Detect which cell encompasses the target text, then output its (x, y) center coordinate. 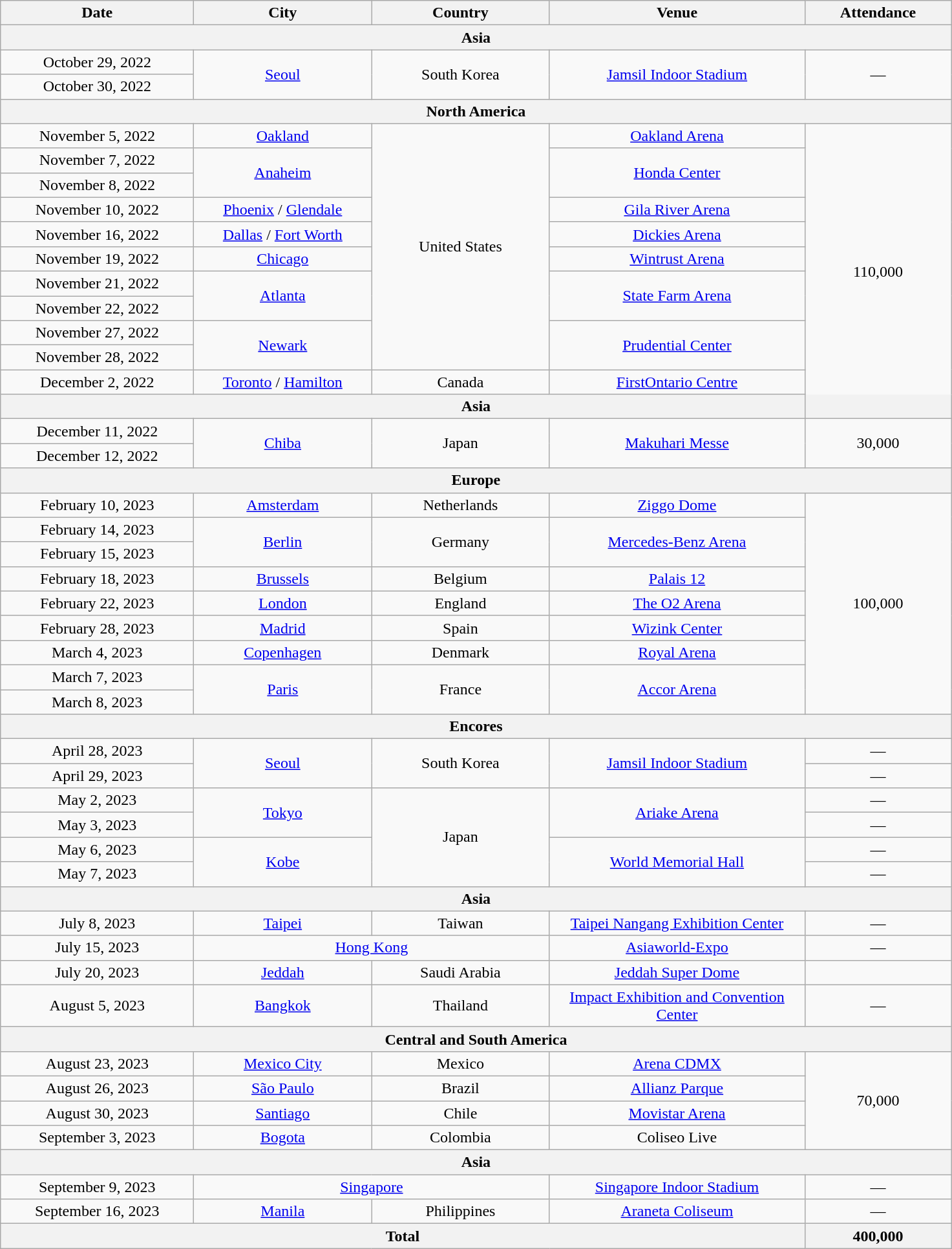
May 2, 2023 (97, 800)
Copenhagen (283, 652)
Prudential Center (677, 345)
July 20, 2023 (97, 972)
Country (460, 13)
Santiago (283, 1113)
North America (476, 111)
Denmark (460, 652)
December 11, 2022 (97, 431)
March 8, 2023 (97, 701)
Dallas / Fort Worth (283, 234)
Wizink Center (677, 628)
Berlin (283, 542)
Taipei Nangang Exhibition Center (677, 923)
Mexico City (283, 1063)
400,000 (878, 1236)
30,000 (878, 443)
Impact Exhibition and Convention Center (677, 1006)
The O2 Arena (677, 603)
May 6, 2023 (97, 849)
Makuhari Messe (677, 443)
England (460, 603)
December 12, 2022 (97, 456)
February 22, 2023 (97, 603)
February 10, 2023 (97, 505)
110,000 (878, 272)
Coliseo Live (677, 1138)
Oakland (283, 136)
Singapore (372, 1187)
Central and South America (476, 1039)
February 15, 2023 (97, 554)
October 29, 2022 (97, 62)
Philippines (460, 1212)
Belgium (460, 579)
November 21, 2022 (97, 283)
Allianz Parque (677, 1088)
Date (97, 13)
March 4, 2023 (97, 652)
November 10, 2022 (97, 209)
70,000 (878, 1100)
Dickies Arena (677, 234)
Palais 12 (677, 579)
Honda Center (677, 173)
Taiwan (460, 923)
Toronto / Hamilton (283, 382)
Chiba (283, 443)
February 14, 2023 (97, 529)
February 28, 2023 (97, 628)
France (460, 689)
Oakland Arena (677, 136)
United States (460, 247)
Saudi Arabia (460, 972)
August 5, 2023 (97, 1006)
November 19, 2022 (97, 259)
Tokyo (283, 813)
Madrid (283, 628)
September 16, 2023 (97, 1212)
Phoenix / Glendale (283, 209)
Movistar Arena (677, 1113)
Gila River Arena (677, 209)
November 16, 2022 (97, 234)
Taipei (283, 923)
Accor Arena (677, 689)
Ariake Arena (677, 813)
Europe (476, 480)
Brussels (283, 579)
November 8, 2022 (97, 185)
April 28, 2023 (97, 751)
Manila (283, 1212)
September 9, 2023 (97, 1187)
November 7, 2022 (97, 160)
December 2, 2022 (97, 382)
August 23, 2023 (97, 1063)
Araneta Coliseum (677, 1212)
November 5, 2022 (97, 136)
October 30, 2022 (97, 87)
November 22, 2022 (97, 308)
Atlanta (283, 295)
July 8, 2023 (97, 923)
City (283, 13)
Singapore Indoor Stadium (677, 1187)
November 28, 2022 (97, 358)
Attendance (878, 13)
May 7, 2023 (97, 874)
Jeddah Super Dome (677, 972)
Newark (283, 345)
May 3, 2023 (97, 825)
Spain (460, 628)
Mexico (460, 1063)
Brazil (460, 1088)
Total (403, 1236)
Arena CDMX (677, 1063)
FirstOntario Centre (677, 382)
Amsterdam (283, 505)
São Paulo (283, 1088)
March 7, 2023 (97, 677)
World Memorial Hall (677, 862)
Wintrust Arena (677, 259)
Thailand (460, 1006)
Bogota (283, 1138)
Canada (460, 382)
Asiaworld-Expo (677, 948)
July 15, 2023 (97, 948)
Netherlands (460, 505)
Royal Arena (677, 652)
Venue (677, 13)
Bangkok (283, 1006)
Chile (460, 1113)
Ziggo Dome (677, 505)
February 18, 2023 (97, 579)
Jeddah (283, 972)
April 29, 2023 (97, 776)
September 3, 2023 (97, 1138)
London (283, 603)
Encores (476, 727)
Colombia (460, 1138)
Germany (460, 542)
Hong Kong (372, 948)
Mercedes-Benz Arena (677, 542)
100,000 (878, 604)
Kobe (283, 862)
Chicago (283, 259)
State Farm Arena (677, 295)
November 27, 2022 (97, 333)
Anaheim (283, 173)
August 26, 2023 (97, 1088)
August 30, 2023 (97, 1113)
Paris (283, 689)
